Capture the cell that displays the provided text and extract its [x, y] central coordinate. 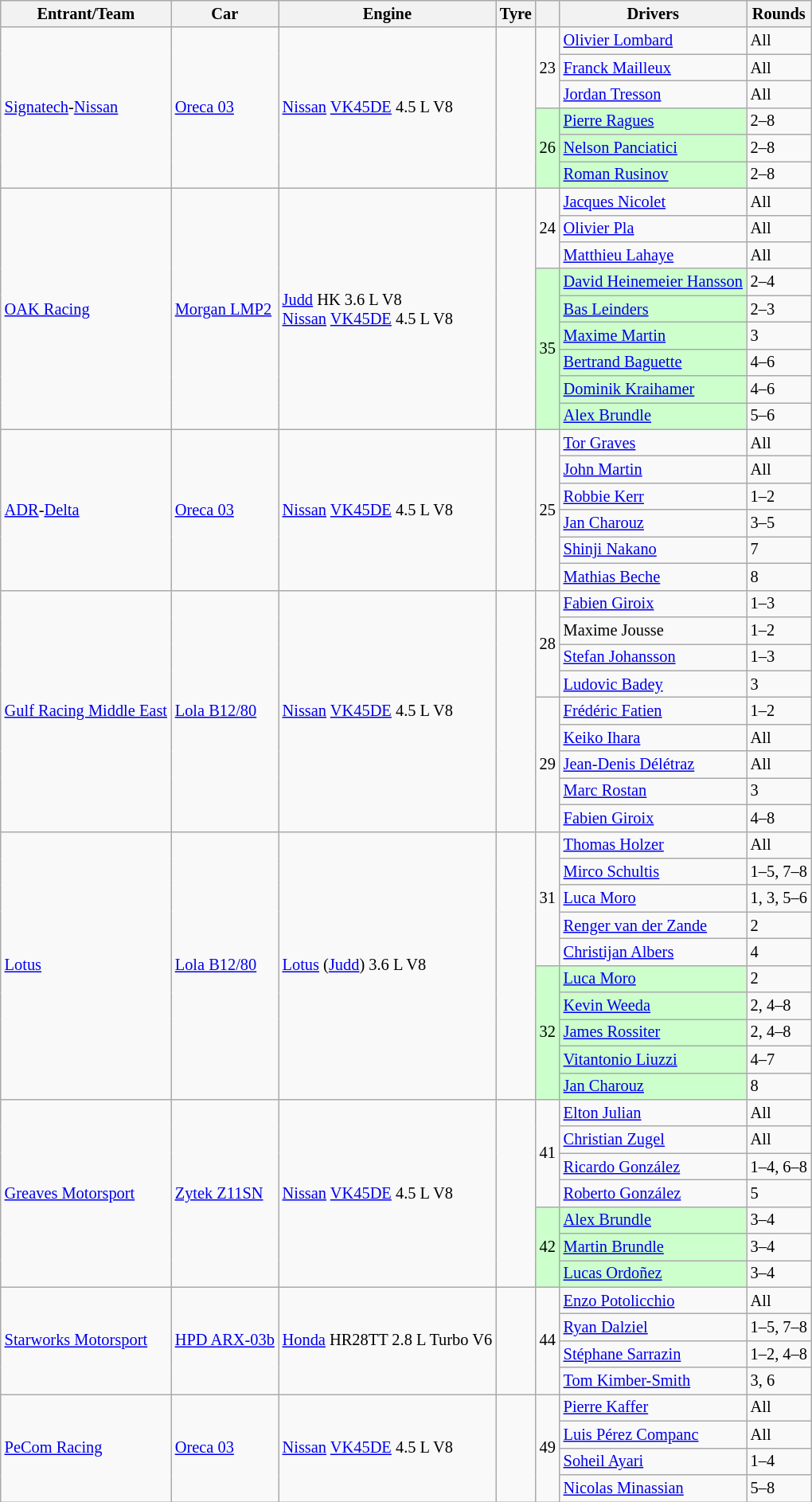
Roberto González [653, 1193]
Vitantonio Liuzzi [653, 1059]
Elton Julian [653, 1113]
1–2, 4–8 [779, 1354]
25 [548, 510]
2–3 [779, 309]
23 [548, 67]
4–8 [779, 818]
32 [548, 1032]
Marc Rostan [653, 791]
Nelson Panciatici [653, 148]
Keiko Ihara [653, 737]
Signatech-Nissan [86, 108]
1–4 [779, 1461]
35 [548, 349]
Shinji Nakano [653, 550]
Enzo Potolicchio [653, 1301]
24 [548, 228]
Tom Kimber-Smith [653, 1381]
1, 3, 5–6 [779, 898]
Franck Mailleux [653, 68]
5–8 [779, 1488]
3, 6 [779, 1381]
Christijan Albers [653, 952]
Martin Brundle [653, 1247]
Jordan Tresson [653, 94]
Rounds [779, 14]
Greaves Motorsport [86, 1193]
Lotus (Judd) 3.6 L V8 [387, 965]
Jacques Nicolet [653, 201]
Christian Zugel [653, 1140]
Judd HK 3.6 L V8Nissan VK45DE 4.5 L V8 [387, 309]
Robbie Kerr [653, 496]
Maxime Martin [653, 335]
Lucas Ordoñez [653, 1273]
Tyre [516, 14]
James Rossiter [653, 1032]
David Heinemeier Hansson [653, 282]
Drivers [653, 14]
26 [548, 148]
John Martin [653, 469]
Car [224, 14]
2–4 [779, 282]
5 [779, 1193]
4 [779, 952]
29 [548, 764]
HPD ARX-03b [224, 1341]
Pierre Kaffer [653, 1407]
Tor Graves [653, 443]
7 [779, 550]
Starworks Motorsport [86, 1341]
Bertrand Baguette [653, 362]
Matthieu Lahaye [653, 255]
Stefan Johansson [653, 657]
Olivier Pla [653, 229]
Ludovic Badey [653, 684]
Jean-Denis Délétraz [653, 765]
3–5 [779, 523]
Luis Pérez Companc [653, 1434]
Mathias Beche [653, 577]
Mirco Schultis [653, 871]
Nicolas Minassian [653, 1488]
Maxime Jousse [653, 630]
Stéphane Sarrazin [653, 1354]
Pierre Ragues [653, 121]
Zytek Z11SN [224, 1193]
Morgan LMP2 [224, 309]
Honda HR28TT 2.8 L Turbo V6 [387, 1341]
OAK Racing [86, 309]
49 [548, 1448]
Engine [387, 14]
Dominik Kraihamer [653, 389]
Ricardo González [653, 1167]
Soheil Ayari [653, 1461]
1–4, 6–8 [779, 1167]
Roman Rusinov [653, 174]
Ryan Dalziel [653, 1328]
28 [548, 643]
Bas Leinders [653, 309]
44 [548, 1341]
Lotus [86, 965]
Renger van der Zande [653, 925]
Kevin Weeda [653, 1006]
Olivier Lombard [653, 41]
PeCom Racing [86, 1448]
41 [548, 1153]
Gulf Racing Middle East [86, 710]
31 [548, 898]
Frédéric Fatien [653, 710]
42 [548, 1247]
5–6 [779, 416]
Entrant/Team [86, 14]
Thomas Holzer [653, 845]
ADR-Delta [86, 510]
4–7 [779, 1059]
